Pinpoint the cell where the given text exists, returning its (x, y) midpoint coordinate. 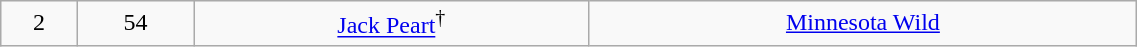
2 (40, 24)
54 (135, 24)
Jack Peart† (392, 24)
Minnesota Wild (863, 24)
